Return the [X, Y] coordinate for the center point of the cell that contains the specified text.  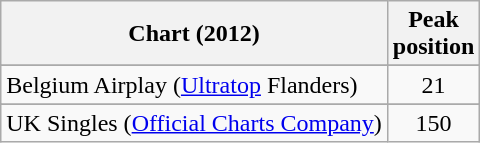
Belgium Airplay (Ultratop Flanders) [194, 85]
Chart (2012) [194, 34]
Peakposition [433, 34]
21 [433, 85]
UK Singles (Official Charts Company) [194, 123]
150 [433, 123]
